Locate the cell with the specified text and output its [x, y] center coordinate. 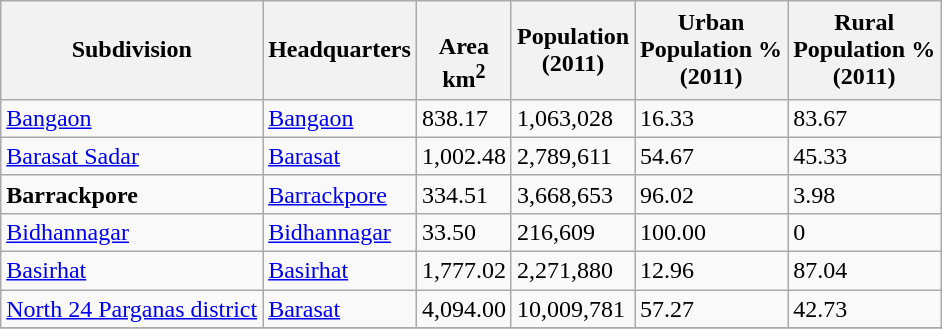
0 [864, 232]
96.02 [712, 194]
2,271,880 [572, 271]
North 24 Parganas district [132, 309]
Headquarters [340, 50]
3,668,653 [572, 194]
2,789,611 [572, 156]
Subdivision [132, 50]
334.51 [464, 194]
1,002.48 [464, 156]
Population(2011) [572, 50]
Areakm2 [464, 50]
54.67 [712, 156]
87.04 [864, 271]
12.96 [712, 271]
100.00 [712, 232]
Rural Population % (2011) [864, 50]
1,063,028 [572, 118]
Barasat Sadar [132, 156]
4,094.00 [464, 309]
42.73 [864, 309]
10,009,781 [572, 309]
57.27 [712, 309]
3.98 [864, 194]
838.17 [464, 118]
33.50 [464, 232]
45.33 [864, 156]
1,777.02 [464, 271]
83.67 [864, 118]
216,609 [572, 232]
UrbanPopulation %(2011) [712, 50]
16.33 [712, 118]
